Capture the cell that displays the provided text and extract its (x, y) central coordinate. 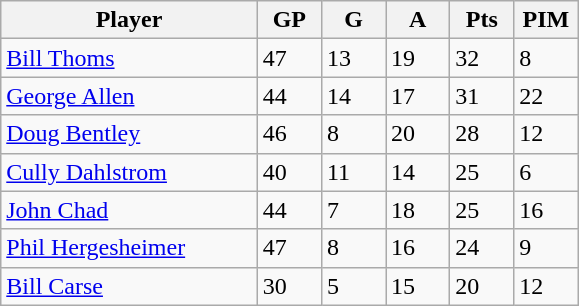
Cully Dahlstrom (130, 172)
9 (546, 248)
18 (418, 210)
7 (353, 210)
5 (353, 286)
40 (289, 172)
G (353, 20)
46 (289, 134)
Doug Bentley (130, 134)
22 (546, 96)
28 (482, 134)
George Allen (130, 96)
Phil Hergesheimer (130, 248)
11 (353, 172)
Bill Thoms (130, 58)
Bill Carse (130, 286)
30 (289, 286)
32 (482, 58)
Pts (482, 20)
31 (482, 96)
24 (482, 248)
6 (546, 172)
A (418, 20)
Player (130, 20)
19 (418, 58)
GP (289, 20)
13 (353, 58)
15 (418, 286)
17 (418, 96)
John Chad (130, 210)
PIM (546, 20)
